From the cell containing the given text, extract its center point as (x, y) coordinate. 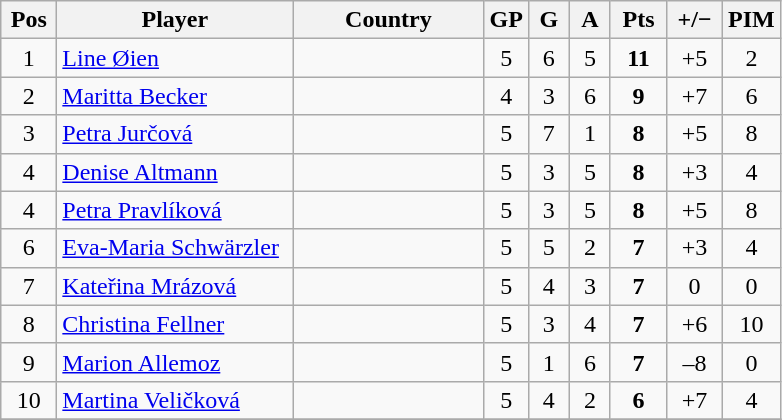
Pts (638, 20)
Petra Pravlíková (175, 210)
Petra Jurčová (175, 134)
Pos (29, 20)
Eva-Maria Schwärzler (175, 248)
Kateřina Mrázová (175, 286)
Christina Fellner (175, 324)
GP (506, 20)
Marion Allemoz (175, 362)
–8 (695, 362)
11 (638, 58)
Denise Altmann (175, 172)
Player (175, 20)
+6 (695, 324)
A (590, 20)
Country (388, 20)
G (548, 20)
Maritta Becker (175, 96)
Martina Veličková (175, 400)
PIM (752, 20)
+/− (695, 20)
Line Øien (175, 58)
